Detect which cell encompasses the target text, then output its (x, y) center coordinate. 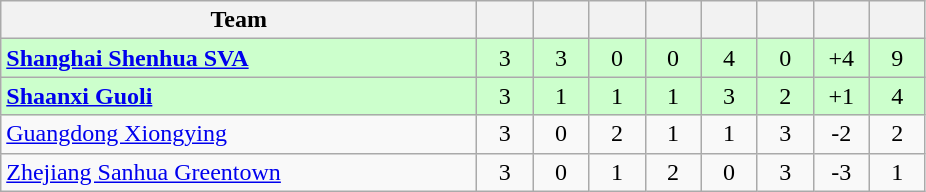
9 (897, 58)
-3 (841, 172)
Team (239, 20)
Zhejiang Sanhua Greentown (239, 172)
+1 (841, 96)
Shaanxi Guoli (239, 96)
Shanghai Shenhua SVA (239, 58)
Guangdong Xiongying (239, 134)
+4 (841, 58)
-2 (841, 134)
